Detect which cell encompasses the target text, then output its [x, y] center coordinate. 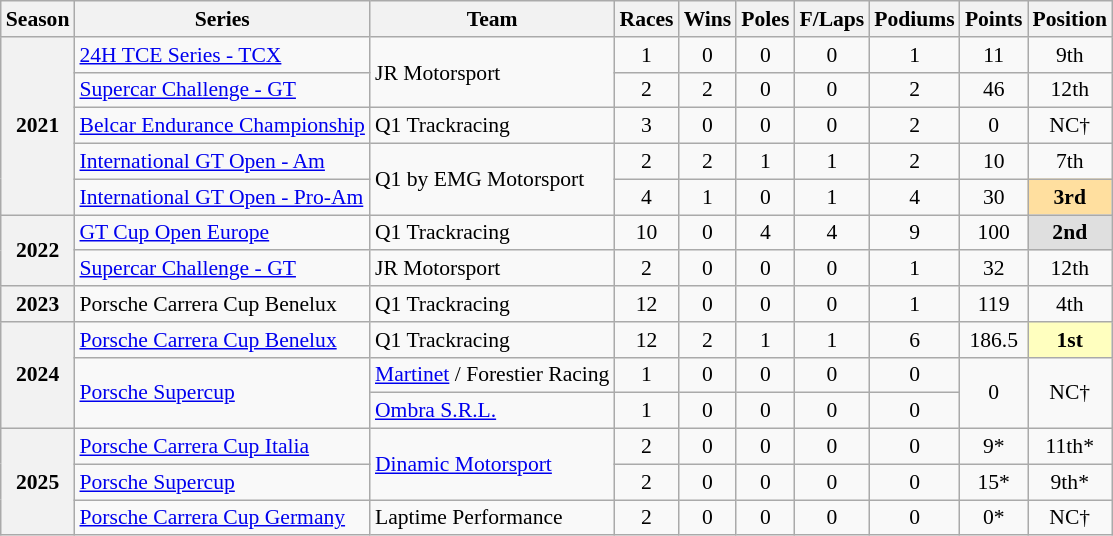
4th [1070, 304]
2023 [38, 304]
0* [994, 518]
32 [994, 269]
6 [914, 340]
30 [994, 197]
Team [492, 19]
1st [1070, 340]
2nd [1070, 233]
Porsche Carrera Cup Germany [222, 518]
11th* [1070, 447]
GT Cup Open Europe [222, 233]
Races [646, 19]
Dinamic Motorsport [492, 464]
Laptime Performance [492, 518]
Martinet / Forestier Racing [492, 375]
3 [646, 126]
International GT Open - Am [222, 162]
Points [994, 19]
Poles [765, 19]
9th* [1070, 482]
9 [914, 233]
119 [994, 304]
24H TCE Series - TCX [222, 55]
2025 [38, 482]
7th [1070, 162]
46 [994, 90]
11 [994, 55]
100 [994, 233]
F/Laps [832, 19]
2021 [38, 126]
Season [38, 19]
Q1 by EMG Motorsport [492, 180]
186.5 [994, 340]
Ombra S.R.L. [492, 411]
2022 [38, 250]
International GT Open - Pro-Am [222, 197]
3rd [1070, 197]
2024 [38, 376]
Series [222, 19]
Podiums [914, 19]
Wins [708, 19]
Porsche Carrera Cup Italia [222, 447]
9* [994, 447]
15* [994, 482]
Belcar Endurance Championship [222, 126]
Position [1070, 19]
9th [1070, 55]
